Extract the [X, Y] coordinate from the center of the cell holding the provided text.  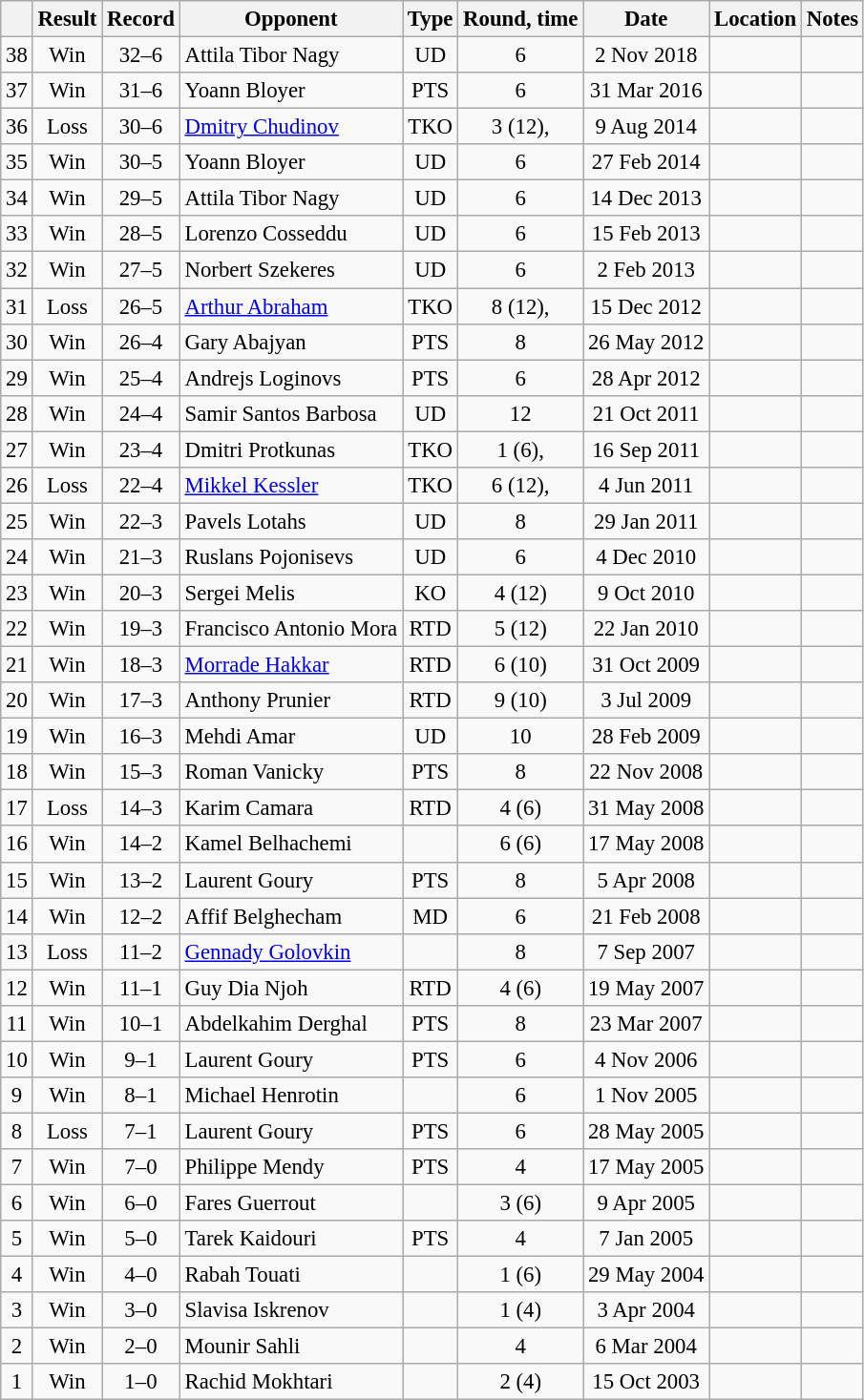
24–4 [141, 413]
14 Dec 2013 [646, 199]
Karim Camara [290, 808]
30–5 [141, 162]
32–6 [141, 55]
7–0 [141, 1167]
8 (12), [521, 306]
15–3 [141, 772]
Round, time [521, 19]
14–3 [141, 808]
Fares Guerrout [290, 1203]
MD [431, 916]
Guy Dia Njoh [290, 988]
26–5 [141, 306]
17–3 [141, 700]
27–5 [141, 270]
28 Apr 2012 [646, 378]
27 Feb 2014 [646, 162]
22 [17, 629]
17 [17, 808]
16 Sep 2011 [646, 449]
Dmitri Protkunas [290, 449]
25–4 [141, 378]
2 Feb 2013 [646, 270]
31 Oct 2009 [646, 665]
23 Mar 2007 [646, 1024]
3 (6) [521, 1203]
26 [17, 486]
35 [17, 162]
Affif Belghecham [290, 916]
20 [17, 700]
Kamel Belhachemi [290, 845]
4 Dec 2010 [646, 557]
2 Nov 2018 [646, 55]
Date [646, 19]
2–0 [141, 1347]
5 Apr 2008 [646, 880]
13 [17, 951]
14–2 [141, 845]
Gennady Golovkin [290, 951]
Sergei Melis [290, 593]
31 Mar 2016 [646, 91]
3–0 [141, 1310]
Tarek Kaidouri [290, 1239]
17 May 2008 [646, 845]
27 [17, 449]
Philippe Mendy [290, 1167]
6 (12), [521, 486]
3 (12), [521, 127]
30 [17, 342]
28 [17, 413]
6–0 [141, 1203]
33 [17, 234]
10–1 [141, 1024]
7 Jan 2005 [646, 1239]
15 Dec 2012 [646, 306]
4–0 [141, 1275]
31–6 [141, 91]
25 [17, 521]
Samir Santos Barbosa [290, 413]
36 [17, 127]
Abdelkahim Derghal [290, 1024]
Michael Henrotin [290, 1096]
29 Jan 2011 [646, 521]
9 (10) [521, 700]
7–1 [141, 1131]
38 [17, 55]
14 [17, 916]
29 May 2004 [646, 1275]
4 Jun 2011 [646, 486]
9 [17, 1096]
11–1 [141, 988]
21 Feb 2008 [646, 916]
Ruslans Pojonisevs [290, 557]
Location [756, 19]
26–4 [141, 342]
13–2 [141, 880]
22 Jan 2010 [646, 629]
9–1 [141, 1059]
7 [17, 1167]
1 (6), [521, 449]
28 May 2005 [646, 1131]
9 Oct 2010 [646, 593]
28–5 [141, 234]
1 (6) [521, 1275]
1 (4) [521, 1310]
6 Mar 2004 [646, 1347]
24 [17, 557]
6 (6) [521, 845]
15 [17, 880]
22–4 [141, 486]
21 [17, 665]
Notes [832, 19]
Roman Vanicky [290, 772]
17 May 2005 [646, 1167]
Rabah Touati [290, 1275]
11–2 [141, 951]
4 Nov 2006 [646, 1059]
29 [17, 378]
KO [431, 593]
31 May 2008 [646, 808]
Arthur Abraham [290, 306]
Anthony Prunier [290, 700]
8–1 [141, 1096]
19 [17, 737]
3 [17, 1310]
Lorenzo Cosseddu [290, 234]
30–6 [141, 127]
21 Oct 2011 [646, 413]
29–5 [141, 199]
5 (12) [521, 629]
5 [17, 1239]
20–3 [141, 593]
19 May 2007 [646, 988]
5–0 [141, 1239]
32 [17, 270]
Type [431, 19]
37 [17, 91]
Result [67, 19]
3 Apr 2004 [646, 1310]
22 Nov 2008 [646, 772]
2 [17, 1347]
12–2 [141, 916]
Pavels Lotahs [290, 521]
34 [17, 199]
4 (12) [521, 593]
Mounir Sahli [290, 1347]
22–3 [141, 521]
28 Feb 2009 [646, 737]
3 Jul 2009 [646, 700]
Dmitry Chudinov [290, 127]
18 [17, 772]
Opponent [290, 19]
9 Aug 2014 [646, 127]
23–4 [141, 449]
Slavisa Iskrenov [290, 1310]
11 [17, 1024]
Mehdi Amar [290, 737]
Record [141, 19]
15 Feb 2013 [646, 234]
Mikkel Kessler [290, 486]
21–3 [141, 557]
6 (10) [521, 665]
9 Apr 2005 [646, 1203]
31 [17, 306]
26 May 2012 [646, 342]
16–3 [141, 737]
7 Sep 2007 [646, 951]
Gary Abajyan [290, 342]
Morrade Hakkar [290, 665]
16 [17, 845]
19–3 [141, 629]
Francisco Antonio Mora [290, 629]
23 [17, 593]
Norbert Szekeres [290, 270]
Andrejs Loginovs [290, 378]
18–3 [141, 665]
1 Nov 2005 [646, 1096]
